Capture the cell that displays the provided text and extract its [x, y] central coordinate. 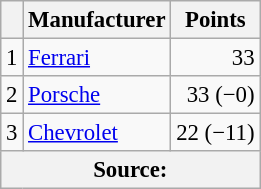
1 [12, 58]
22 (−11) [216, 133]
Ferrari [97, 58]
Porsche [97, 95]
Points [216, 20]
Source: [130, 170]
33 (−0) [216, 95]
Manufacturer [97, 20]
33 [216, 58]
2 [12, 95]
3 [12, 133]
Chevrolet [97, 133]
